Extract the (x, y) coordinate from the center of the cell holding the provided text.  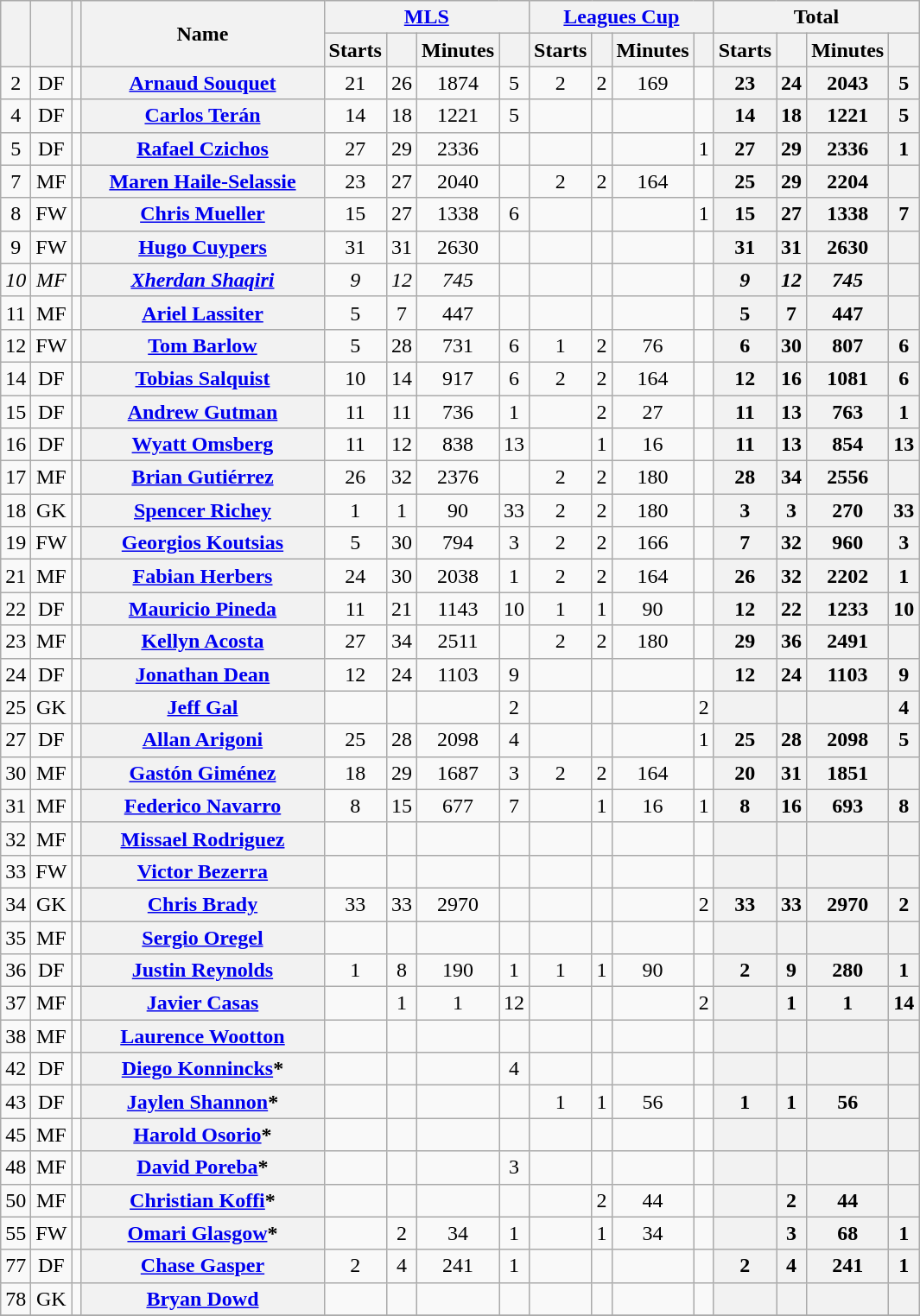
Spencer Richey (202, 510)
35 (16, 937)
77 (16, 1266)
Mauricio Pineda (202, 609)
48 (16, 1167)
2491 (848, 642)
854 (848, 445)
Total (816, 17)
38 (16, 1036)
736 (458, 412)
20 (745, 773)
68 (848, 1233)
19 (16, 543)
Javier Casas (202, 1003)
David Poreba* (202, 1167)
693 (848, 806)
Chris Brady (202, 904)
2038 (458, 576)
Sergio Oregel (202, 937)
1233 (848, 609)
Jaylen Shannon* (202, 1102)
Jeff Gal (202, 707)
960 (848, 543)
Brian Gutiérrez (202, 478)
Hugo Cuypers (202, 247)
Rafael Czichos (202, 149)
Christian Koffi* (202, 1200)
Bryan Dowd (202, 1299)
Kellyn Acosta (202, 642)
280 (848, 971)
78 (16, 1299)
MLS (427, 17)
166 (653, 543)
2376 (458, 478)
190 (458, 971)
Xherdan Shaqiri (202, 280)
1687 (458, 773)
Allan Arigoni (202, 740)
Jonathan Dean (202, 674)
1143 (458, 609)
794 (458, 543)
2202 (848, 576)
Georgios Koutsias (202, 543)
Laurence Wootton (202, 1036)
2511 (458, 642)
Harold Osorio* (202, 1135)
Fabian Herbers (202, 576)
37 (16, 1003)
1081 (848, 378)
Carlos Terán (202, 116)
45 (16, 1135)
Name (202, 34)
1851 (848, 773)
Federico Navarro (202, 806)
55 (16, 1233)
Tom Barlow (202, 345)
Andrew Gutman (202, 412)
42 (16, 1069)
731 (458, 345)
917 (458, 378)
838 (458, 445)
Gastón Giménez (202, 773)
50 (16, 1200)
807 (848, 345)
2040 (458, 181)
Diego Konnincks* (202, 1069)
Victor Bezerra (202, 871)
17 (16, 478)
270 (848, 510)
763 (848, 412)
Leagues Cup (622, 17)
43 (16, 1102)
Omari Glasgow* (202, 1233)
Justin Reynolds (202, 971)
1874 (458, 83)
Chase Gasper (202, 1266)
Wyatt Omsberg (202, 445)
Ariel Lassiter (202, 313)
2556 (848, 478)
677 (458, 806)
Tobias Salquist (202, 378)
2204 (848, 181)
Maren Haile-Selassie (202, 181)
Missael Rodriguez (202, 838)
2043 (848, 83)
Chris Mueller (202, 214)
76 (653, 345)
Arnaud Souquet (202, 83)
169 (653, 83)
